Capture the cell that displays the provided text and extract its [X, Y] central coordinate. 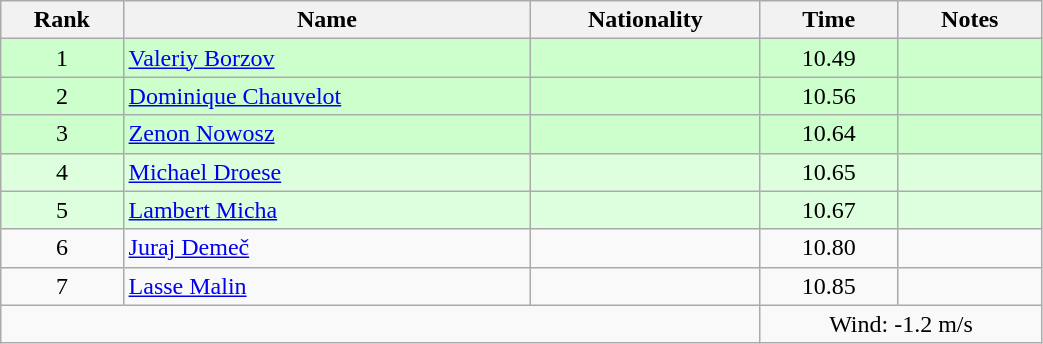
Dominique Chauvelot [327, 96]
Michael Droese [327, 172]
4 [62, 172]
Valeriy Borzov [327, 58]
2 [62, 96]
10.49 [828, 58]
Wind: -1.2 m/s [901, 324]
1 [62, 58]
Time [828, 20]
10.85 [828, 286]
Nationality [646, 20]
6 [62, 248]
7 [62, 286]
10.65 [828, 172]
10.64 [828, 134]
Notes [970, 20]
10.67 [828, 210]
Rank [62, 20]
Juraj Demeč [327, 248]
5 [62, 210]
10.56 [828, 96]
10.80 [828, 248]
Zenon Nowosz [327, 134]
3 [62, 134]
Name [327, 20]
Lambert Micha [327, 210]
Lasse Malin [327, 286]
